Identify which cell holds the provided text, then report its [x, y] central coordinate. 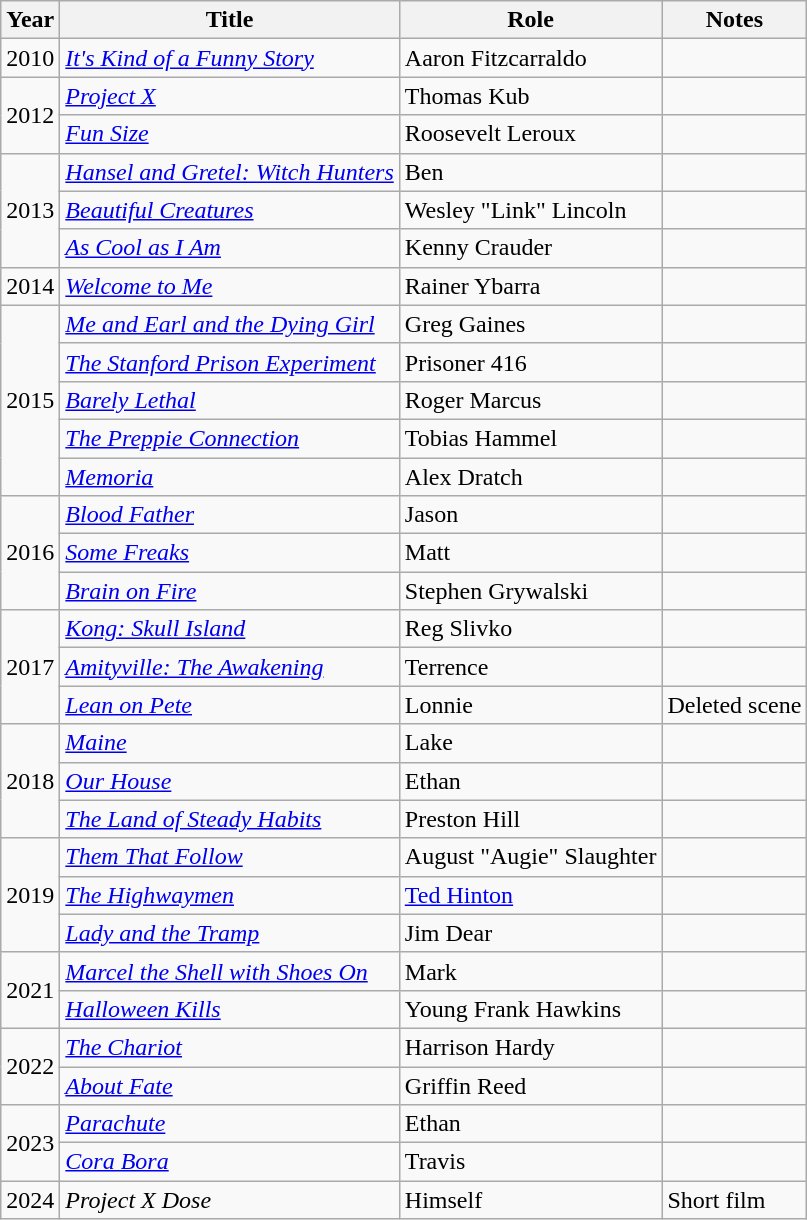
Halloween Kills [230, 1009]
Alex Dratch [530, 477]
Welcome to Me [230, 286]
Me and Earl and the Dying Girl [230, 324]
2017 [30, 667]
2019 [30, 895]
2014 [30, 286]
Kenny Crauder [530, 248]
Stephen Grywalski [530, 591]
Reg Slivko [530, 629]
It's Kind of a Funny Story [230, 58]
2010 [30, 58]
Aaron Fitzcarraldo [530, 58]
Thomas Kub [530, 96]
2012 [30, 115]
Ted Hinton [530, 895]
2022 [30, 1066]
2018 [30, 781]
2015 [30, 400]
Notes [734, 20]
Parachute [230, 1124]
Tobias Hammel [530, 438]
Project X [230, 96]
Mark [530, 971]
Amityville: The Awakening [230, 667]
Ben [530, 172]
Brain on Fire [230, 591]
2021 [30, 990]
Year [30, 20]
2016 [30, 553]
Beautiful Creatures [230, 210]
Lady and the Tramp [230, 933]
2013 [30, 210]
Lonnie [530, 705]
Them That Follow [230, 857]
Griffin Reed [530, 1085]
Fun Size [230, 134]
Rainer Ybarra [530, 286]
Our House [230, 781]
Deleted scene [734, 705]
The Stanford Prison Experiment [230, 362]
Lake [530, 743]
Greg Gaines [530, 324]
Matt [530, 553]
The Land of Steady Habits [230, 819]
August "Augie" Slaughter [530, 857]
Barely Lethal [230, 400]
Hansel and Gretel: Witch Hunters [230, 172]
About Fate [230, 1085]
Memoria [230, 477]
2023 [30, 1143]
Terrence [530, 667]
Project X Dose [230, 1200]
Wesley "Link" Lincoln [530, 210]
2024 [30, 1200]
Kong: Skull Island [230, 629]
Some Freaks [230, 553]
Marcel the Shell with Shoes On [230, 971]
Harrison Hardy [530, 1047]
Lean on Pete [230, 705]
The Highwaymen [230, 895]
Cora Bora [230, 1162]
The Chariot [230, 1047]
Jim Dear [530, 933]
Title [230, 20]
The Preppie Connection [230, 438]
Role [530, 20]
Roosevelt Leroux [530, 134]
Young Frank Hawkins [530, 1009]
Blood Father [230, 515]
Maine [230, 743]
As Cool as I Am [230, 248]
Himself [530, 1200]
Preston Hill [530, 819]
Roger Marcus [530, 400]
Prisoner 416 [530, 362]
Jason [530, 515]
Travis [530, 1162]
Short film [734, 1200]
